Provide the [X, Y] coordinate of the cell's center where the given text is located.  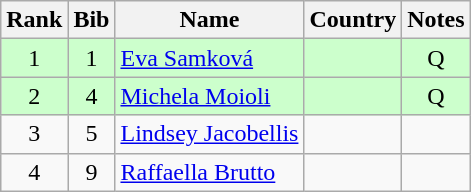
Name [210, 20]
Raffaella Brutto [210, 172]
Bib [92, 20]
2 [34, 96]
Rank [34, 20]
Eva Samková [210, 58]
Michela Moioli [210, 96]
5 [92, 134]
Lindsey Jacobellis [210, 134]
3 [34, 134]
Country [353, 20]
9 [92, 172]
Notes [436, 20]
